From the cell containing the given text, extract its center point as (X, Y) coordinate. 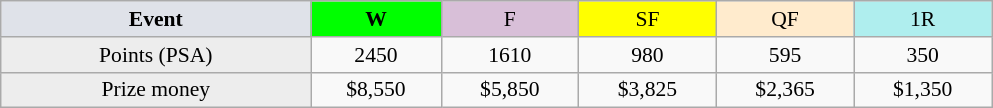
W (376, 19)
350 (923, 55)
SF (648, 19)
$3,825 (648, 90)
Points (PSA) (156, 55)
595 (785, 55)
F (510, 19)
$1,350 (923, 90)
980 (648, 55)
Prize money (156, 90)
$2,365 (785, 90)
1610 (510, 55)
$5,850 (510, 90)
QF (785, 19)
2450 (376, 55)
Event (156, 19)
1R (923, 19)
$8,550 (376, 90)
